Search for the cell housing the specified text and yield its [X, Y] center coordinate. 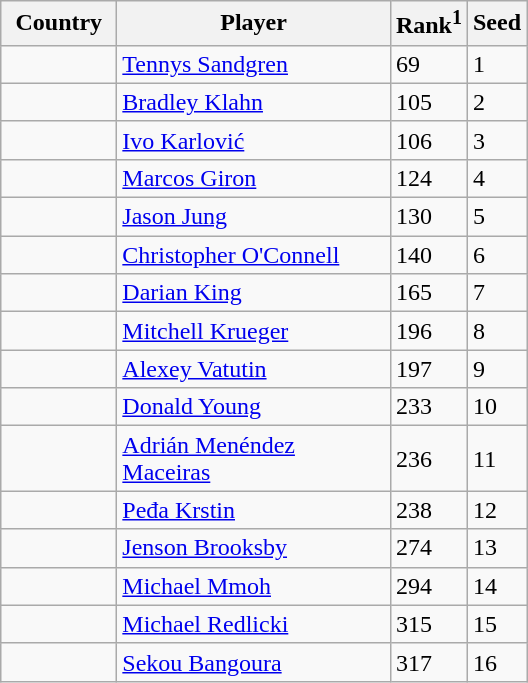
Sekou Bangoura [254, 662]
Alexey Vatutin [254, 369]
317 [428, 662]
Rank1 [428, 24]
Ivo Karlović [254, 140]
5 [496, 217]
Michael Mmoh [254, 586]
124 [428, 178]
Jenson Brooksby [254, 548]
165 [428, 293]
Player [254, 24]
11 [496, 458]
Adrián Menéndez Maceiras [254, 458]
106 [428, 140]
9 [496, 369]
4 [496, 178]
6 [496, 255]
140 [428, 255]
Country [59, 24]
196 [428, 331]
13 [496, 548]
233 [428, 407]
10 [496, 407]
16 [496, 662]
197 [428, 369]
3 [496, 140]
Jason Jung [254, 217]
12 [496, 510]
274 [428, 548]
105 [428, 102]
Darian King [254, 293]
315 [428, 624]
Bradley Klahn [254, 102]
1 [496, 64]
Christopher O'Connell [254, 255]
130 [428, 217]
8 [496, 331]
Michael Redlicki [254, 624]
236 [428, 458]
69 [428, 64]
Mitchell Krueger [254, 331]
14 [496, 586]
238 [428, 510]
Marcos Giron [254, 178]
Donald Young [254, 407]
15 [496, 624]
2 [496, 102]
Seed [496, 24]
294 [428, 586]
Peđa Krstin [254, 510]
Tennys Sandgren [254, 64]
7 [496, 293]
